Find where the given text appears and provide that cell's center as (X, Y) coordinate. 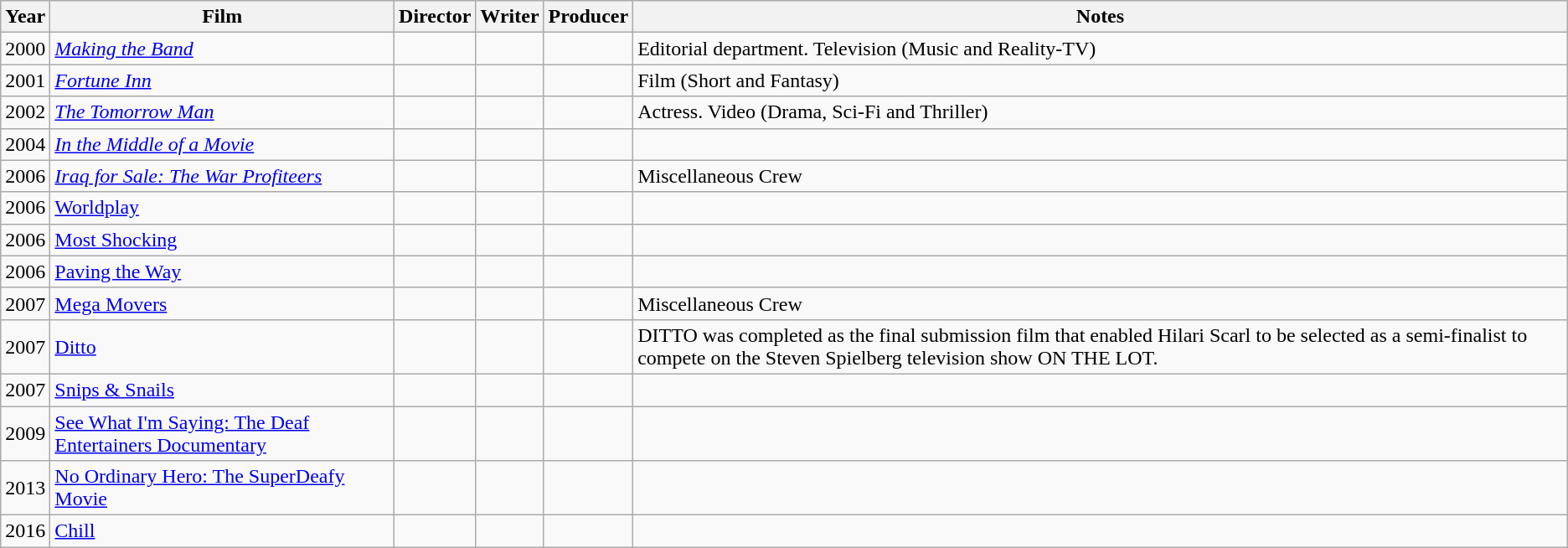
2000 (25, 49)
In the Middle of a Movie (223, 144)
2001 (25, 80)
Director (436, 17)
2004 (25, 144)
Paving the Way (223, 271)
Ditto (223, 347)
Fortune Inn (223, 80)
No Ordinary Hero: The SuperDeafy Movie (223, 488)
Iraq for Sale: The War Profiteers (223, 176)
2016 (25, 531)
Editorial department. Television (Music and Reality-TV) (1101, 49)
Most Shocking (223, 240)
Producer (588, 17)
Chill (223, 531)
See What I'm Saying: The Deaf Entertainers Documentary (223, 432)
Year (25, 17)
Actress. Video (Drama, Sci-Fi and Thriller) (1101, 112)
2002 (25, 112)
Making the Band (223, 49)
2009 (25, 432)
Writer (509, 17)
Film (Short and Fantasy) (1101, 80)
Snips & Snails (223, 390)
Notes (1101, 17)
Film (223, 17)
2013 (25, 488)
Worldplay (223, 208)
The Tomorrow Man (223, 112)
Mega Movers (223, 303)
